Return [X, Y] of the center of cell containing provided text 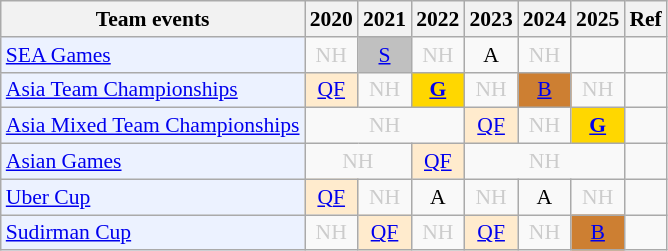
2021 [384, 19]
2022 [438, 19]
Asian Games [153, 162]
S [384, 55]
SEA Games [153, 55]
Uber Cup [153, 197]
Asia Team Championships [153, 90]
Team events [153, 19]
Sudirman Cup [153, 233]
2023 [490, 19]
2024 [544, 19]
2025 [598, 19]
Asia Mixed Team Championships [153, 126]
Ref [645, 19]
2020 [332, 19]
